Find where the given text appears and provide that cell's center as [X, Y] coordinate. 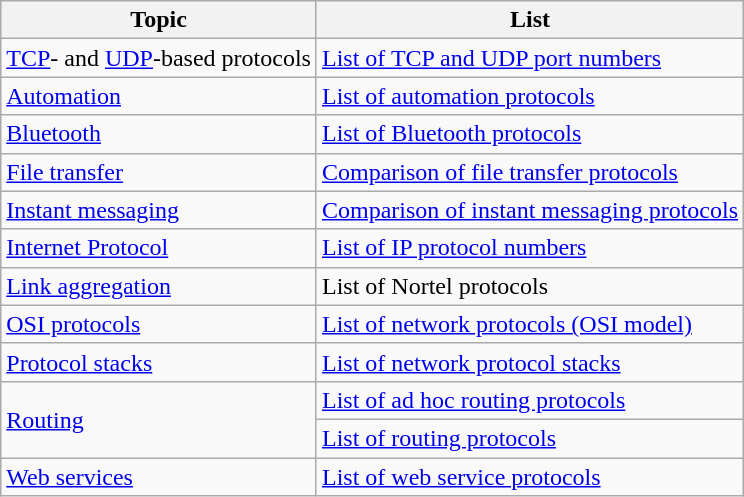
List of routing protocols [530, 438]
Comparison of file transfer protocols [530, 172]
Comparison of instant messaging protocols [530, 210]
List of web service protocols [530, 477]
List of ad hoc routing protocols [530, 400]
List of Bluetooth protocols [530, 134]
List of automation protocols [530, 96]
List of IP protocol numbers [530, 248]
Automation [159, 96]
Web services [159, 477]
List of network protocol stacks [530, 362]
TCP- and UDP-based protocols [159, 58]
Topic [159, 20]
List of Nortel protocols [530, 286]
Instant messaging [159, 210]
Bluetooth [159, 134]
Routing [159, 419]
List of TCP and UDP port numbers [530, 58]
List of network protocols (OSI model) [530, 324]
OSI protocols [159, 324]
Protocol stacks [159, 362]
List [530, 20]
Internet Protocol [159, 248]
Link aggregation [159, 286]
File transfer [159, 172]
